Determine the [x, y] coordinate at the center of the cell enclosing the given text.  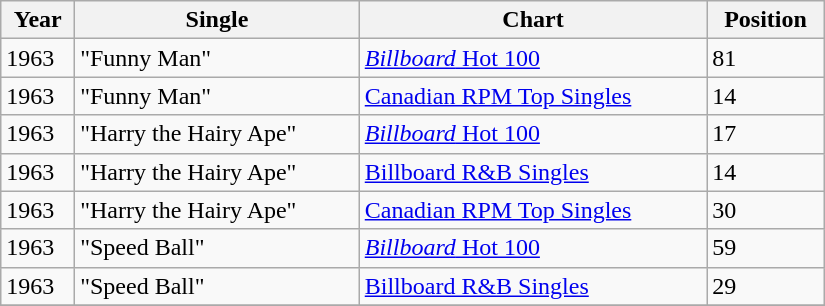
17 [766, 134]
59 [766, 248]
Year [38, 20]
Single [218, 20]
Chart [533, 20]
30 [766, 210]
Position [766, 20]
29 [766, 286]
81 [766, 58]
